Find where the given text appears and provide that cell's center as (X, Y) coordinate. 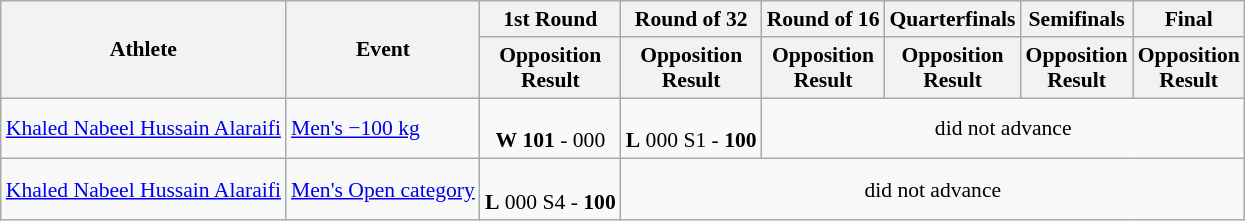
1st Round (550, 19)
Final (1189, 19)
L 000 S1 - 100 (692, 128)
Quarterfinals (953, 19)
Semifinals (1077, 19)
Men's −100 kg (383, 128)
Round of 16 (824, 19)
Round of 32 (692, 19)
Athlete (144, 50)
W 101 - 000 (550, 128)
Men's Open category (383, 190)
L 000 S4 - 100 (550, 190)
Event (383, 50)
